Identify which cell holds the provided text, then report its [x, y] central coordinate. 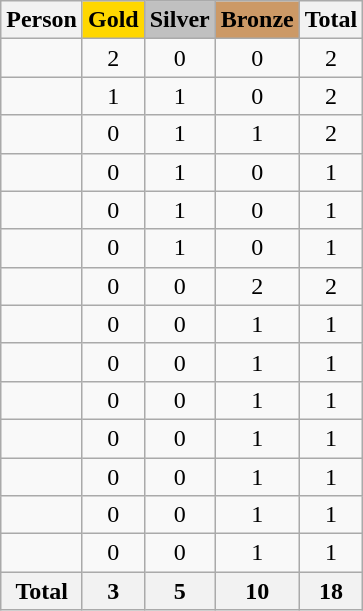
5 [180, 591]
10 [257, 591]
Gold [113, 20]
Person [42, 20]
Silver [180, 20]
18 [331, 591]
3 [113, 591]
Bronze [257, 20]
